From the cell containing the given text, extract its center point as (X, Y) coordinate. 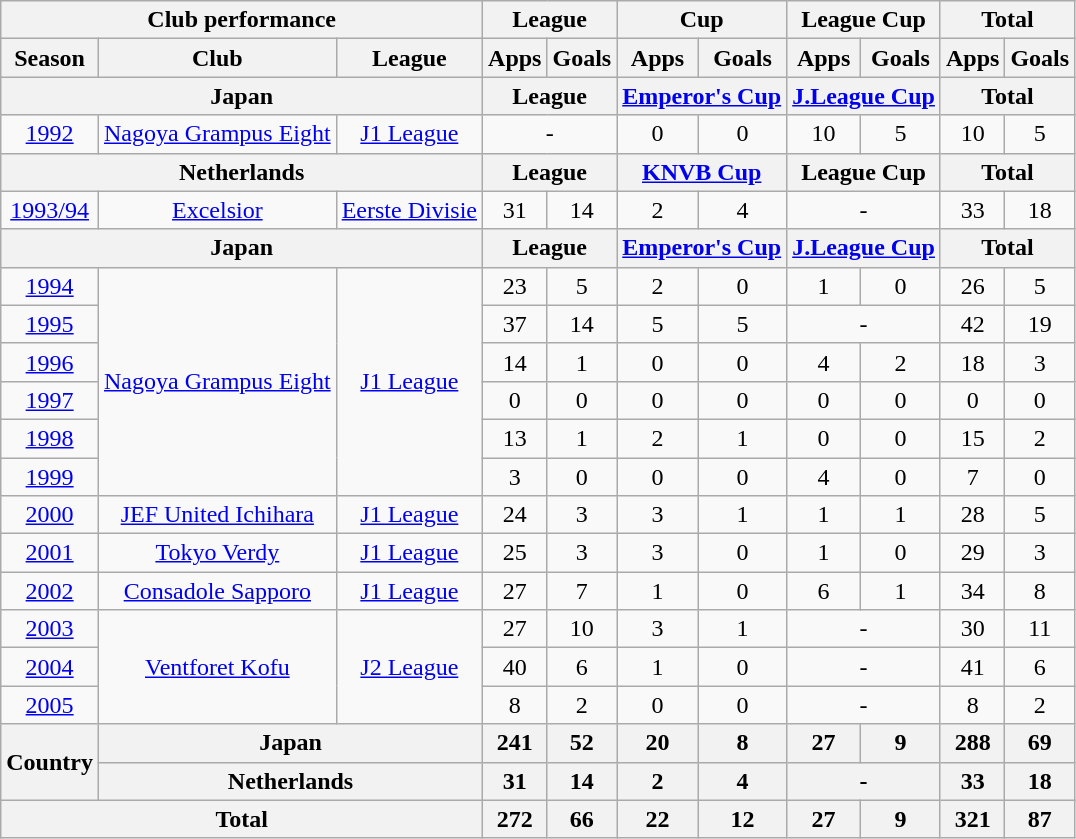
1994 (50, 286)
Cup (702, 20)
Tokyo Verdy (217, 553)
69 (1040, 743)
Consadole Sapporo (217, 591)
2005 (50, 705)
30 (972, 629)
40 (515, 667)
20 (658, 743)
2002 (50, 591)
24 (515, 515)
321 (972, 819)
25 (515, 553)
29 (972, 553)
JEF United Ichihara (217, 515)
Ventforet Kofu (217, 667)
12 (742, 819)
15 (972, 438)
1996 (50, 362)
1997 (50, 400)
Club (217, 58)
288 (972, 743)
28 (972, 515)
23 (515, 286)
Season (50, 58)
2004 (50, 667)
41 (972, 667)
KNVB Cup (702, 172)
11 (1040, 629)
2003 (50, 629)
1995 (50, 324)
1998 (50, 438)
1999 (50, 477)
1992 (50, 134)
241 (515, 743)
66 (582, 819)
2000 (50, 515)
22 (658, 819)
Country (50, 762)
J2 League (409, 667)
52 (582, 743)
2001 (50, 553)
87 (1040, 819)
1993/94 (50, 210)
26 (972, 286)
37 (515, 324)
34 (972, 591)
42 (972, 324)
13 (515, 438)
Eerste Divisie (409, 210)
Club performance (242, 20)
Excelsior (217, 210)
19 (1040, 324)
272 (515, 819)
